Extract the [X, Y] coordinate from the center of the cell holding the provided text.  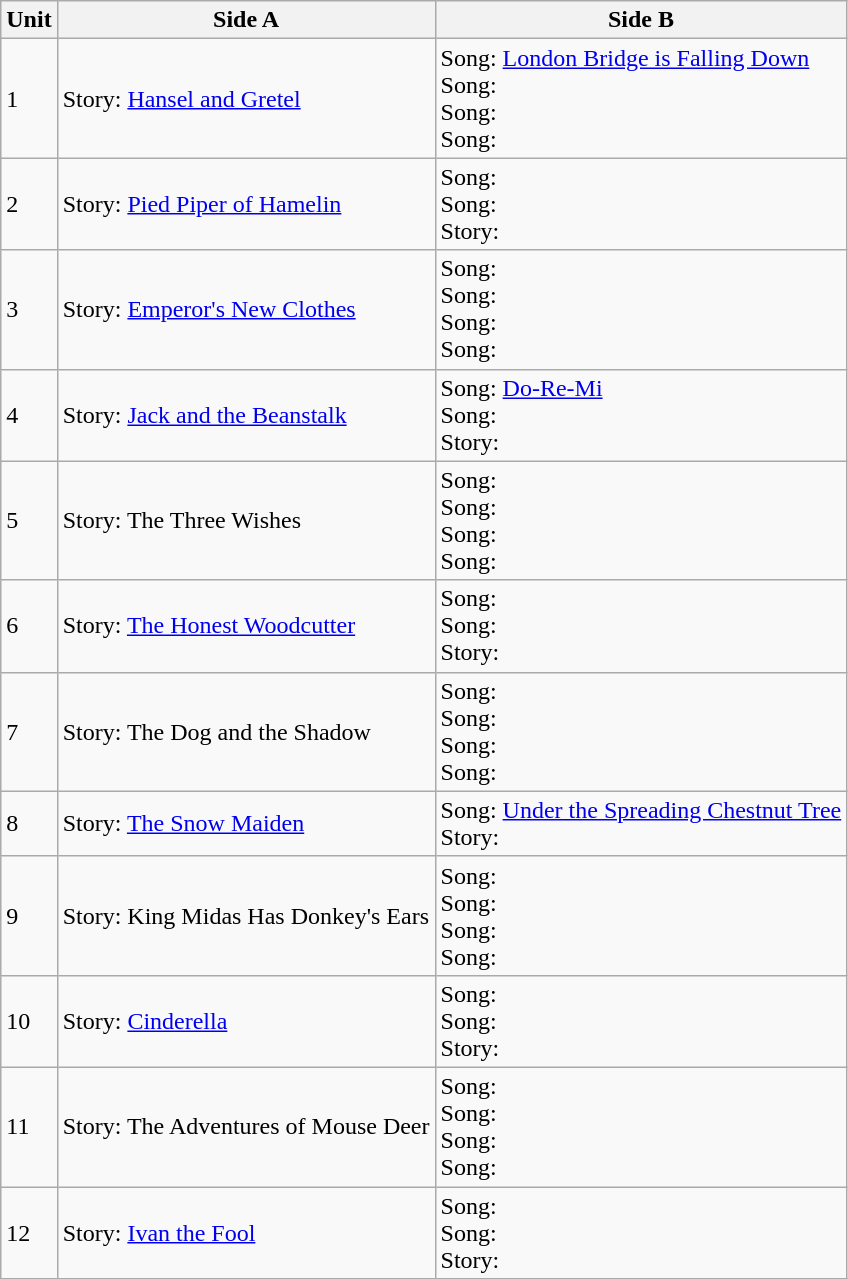
Story: Jack and the Beanstalk [246, 415]
3 [29, 310]
Unit [29, 20]
12 [29, 1232]
Song: Do-Re-MiSong: Story: [641, 415]
10 [29, 1021]
4 [29, 415]
Story: Emperor's New Clothes [246, 310]
Song: Under the Spreading Chestnut TreeStory: [641, 824]
Story: The Dog and the Shadow [246, 732]
Story: The Three Wishes [246, 520]
9 [29, 916]
Side A [246, 20]
Story: Pied Piper of Hamelin [246, 204]
Song:Song:Song:Song: [641, 916]
6 [29, 626]
2 [29, 204]
Story: Hansel and Gretel [246, 98]
Story: King Midas Has Donkey's Ears [246, 916]
8 [29, 824]
Story: Ivan the Fool [246, 1232]
7 [29, 732]
Song: London Bridge is Falling DownSong: Song: Song: [641, 98]
5 [29, 520]
11 [29, 1126]
1 [29, 98]
Story: The Snow Maiden [246, 824]
Story: The Honest Woodcutter [246, 626]
Story: The Adventures of Mouse Deer [246, 1126]
Story: Cinderella [246, 1021]
Side B [641, 20]
